Determine the [x, y] coordinate at the center of the cell enclosing the given text.  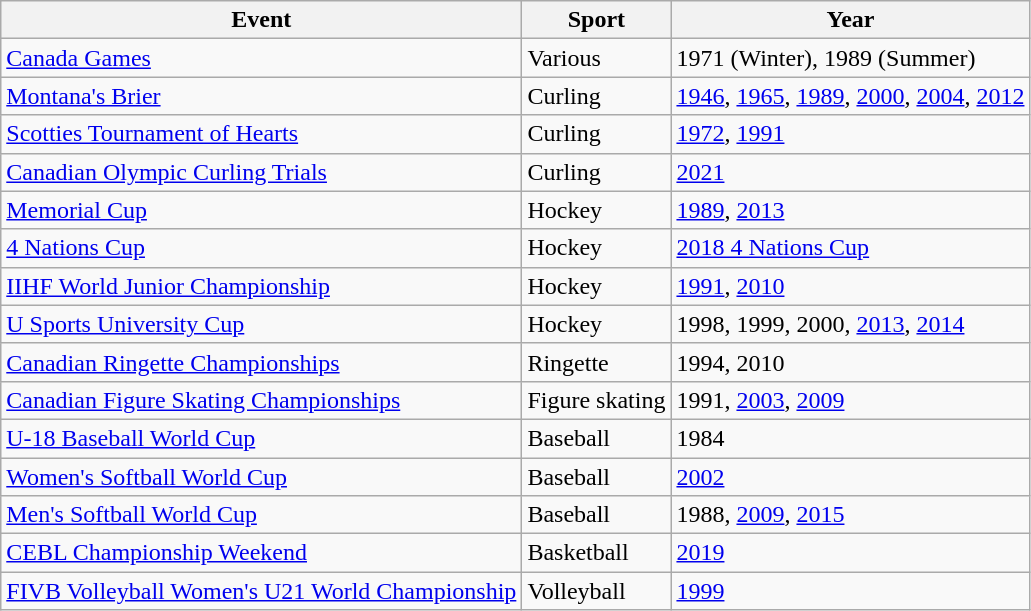
1989, 2013 [850, 210]
U Sports University Cup [262, 324]
Year [850, 20]
CEBL Championship Weekend [262, 553]
Women's Softball World Cup [262, 477]
Event [262, 20]
1988, 2009, 2015 [850, 515]
1991, 2003, 2009 [850, 400]
1971 (Winter), 1989 (Summer) [850, 58]
Montana's Brier [262, 96]
1984 [850, 438]
1998, 1999, 2000, 2013, 2014 [850, 324]
Various [596, 58]
2021 [850, 172]
1999 [850, 591]
1972, 1991 [850, 134]
2002 [850, 477]
1994, 2010 [850, 362]
Scotties Tournament of Hearts [262, 134]
1991, 2010 [850, 286]
Men's Softball World Cup [262, 515]
Canadian Figure Skating Championships [262, 400]
U-18 Baseball World Cup [262, 438]
Basketball [596, 553]
Canadian Ringette Championships [262, 362]
Sport [596, 20]
Figure skating [596, 400]
1946, 1965, 1989, 2000, 2004, 2012 [850, 96]
4 Nations Cup [262, 248]
Memorial Cup [262, 210]
2019 [850, 553]
Canadian Olympic Curling Trials [262, 172]
2018 4 Nations Cup [850, 248]
Canada Games [262, 58]
IIHF World Junior Championship [262, 286]
FIVB Volleyball Women's U21 World Championship [262, 591]
Ringette [596, 362]
Volleyball [596, 591]
